For the text-containing cell, return its midpoint in [x, y] coordinate format. 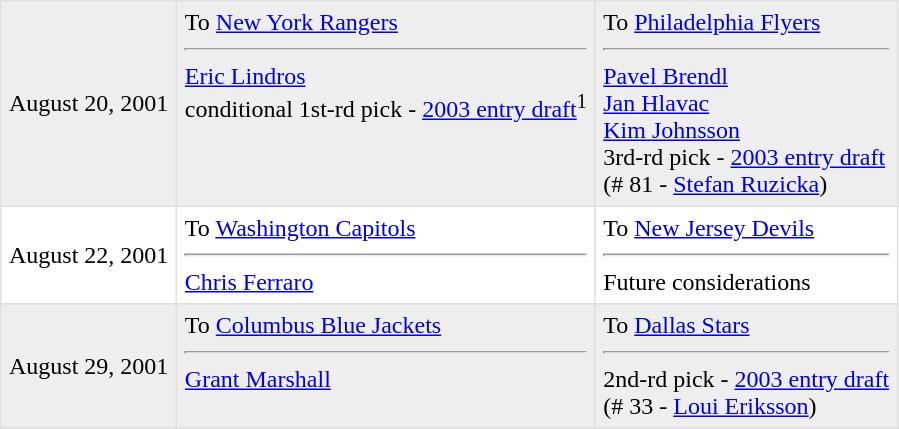
To New Jersey Devils Future considerations [746, 255]
To Dallas Stars 2nd-rd pick - 2003 entry draft(# 33 - Loui Eriksson) [746, 366]
August 20, 2001 [89, 104]
To New York Rangers Eric Lindrosconditional 1st-rd pick - 2003 entry draft1 [386, 104]
To Columbus Blue Jackets Grant Marshall [386, 366]
To Washington Capitols Chris Ferraro [386, 255]
August 22, 2001 [89, 255]
To Philadelphia Flyers Pavel BrendlJan HlavacKim Johnsson3rd-rd pick - 2003 entry draft(# 81 - Stefan Ruzicka) [746, 104]
August 29, 2001 [89, 366]
